Return the (X, Y) coordinate for the center point of the cell that contains the specified text.  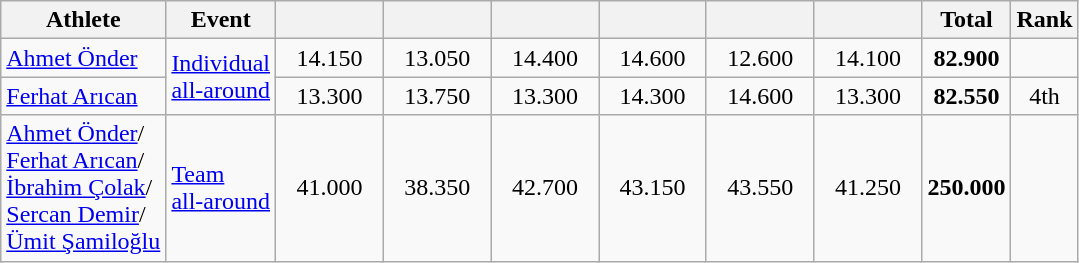
43.150 (653, 188)
4th (1044, 96)
38.350 (437, 188)
13.050 (437, 58)
Total (966, 20)
Rank (1044, 20)
43.550 (760, 188)
14.300 (653, 96)
Event (221, 20)
250.000 (966, 188)
42.700 (545, 188)
Ahmet Önder/Ferhat Arıcan/İbrahim Çolak/Sercan Demir/Ümit Şamiloğlu (84, 188)
82.550 (966, 96)
14.150 (330, 58)
14.400 (545, 58)
Ahmet Önder (84, 58)
82.900 (966, 58)
Individualall-around (221, 77)
12.600 (760, 58)
14.100 (868, 58)
41.250 (868, 188)
Teamall-around (221, 188)
Ferhat Arıcan (84, 96)
Athlete (84, 20)
13.750 (437, 96)
41.000 (330, 188)
